Return the [x, y] coordinate for the center point of the cell that contains the specified text.  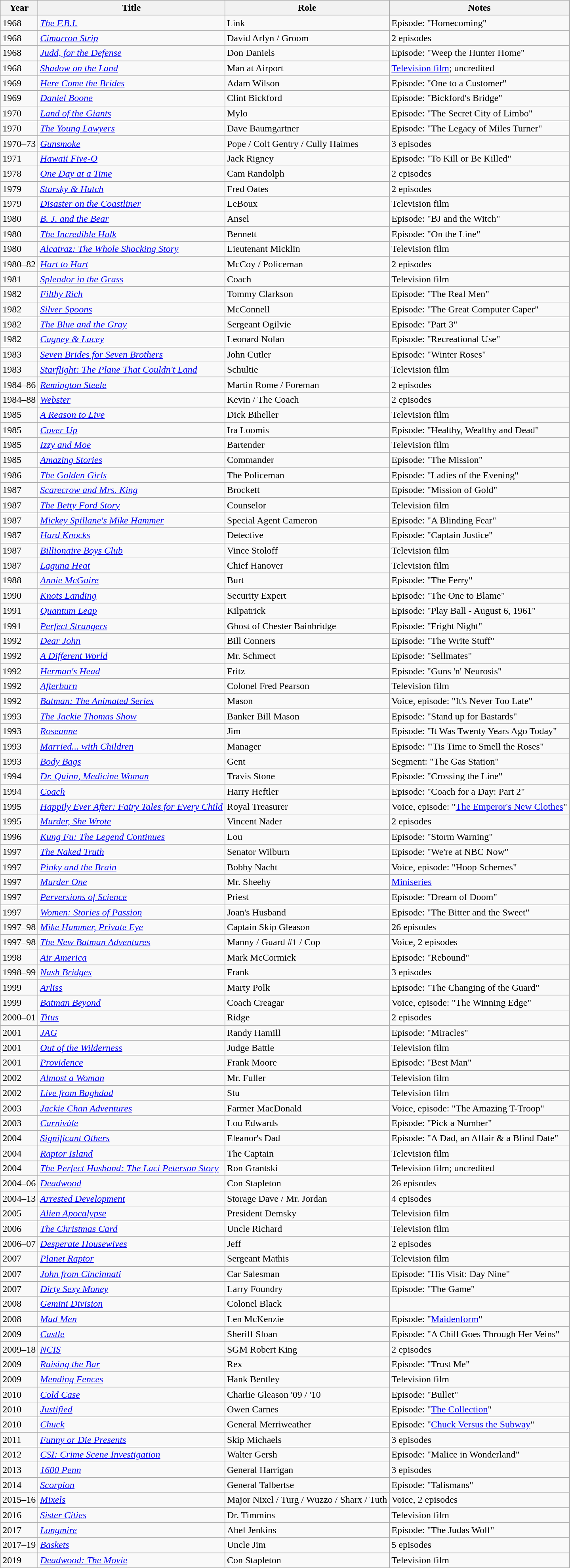
B. J. and the Bear [132, 219]
Link [307, 23]
Commander [307, 460]
Murder One [132, 882]
Almost a Woman [132, 1078]
Episode: "The Mission" [479, 460]
Voice, episode: "The Winning Edge" [479, 1003]
2017 [19, 1530]
NCIS [132, 1349]
2006 [19, 1229]
Seven Brides for Seven Brothers [132, 354]
Manager [307, 746]
Mike Hammer, Private Eye [132, 927]
Cover Up [132, 430]
Episode: "Malice in Wonderland" [479, 1455]
Brockett [307, 490]
David Arlyn / Groom [307, 38]
Herman's Head [132, 671]
2019 [19, 1560]
Manny / Guard #1 / Cop [307, 942]
1998–99 [19, 972]
Disaster on the Coastliner [132, 204]
Voice, episode: "The Emperor's New Clothes" [479, 807]
Webster [132, 400]
Tommy Clarkson [307, 294]
Castle [132, 1334]
Daniel Boone [132, 98]
McCoy / Policeman [307, 264]
Schultie [307, 369]
Episode: "The Changing of the Guard" [479, 988]
Deadwood [132, 1184]
Significant Others [132, 1138]
1990 [19, 596]
Sister Cities [132, 1515]
The Jackie Thomas Show [132, 716]
Joan's Husband [307, 912]
Year [19, 8]
Gunsmoke [132, 143]
Ira Loomis [307, 430]
1980–82 [19, 264]
Vince Stoloff [307, 550]
Baskets [132, 1545]
Cagney & Lacey [132, 339]
The New Batman Adventures [132, 942]
Perversions of Science [132, 897]
Episode: "Part 3" [479, 324]
Funny or Die Presents [132, 1440]
Special Agent Cameron [307, 520]
2016 [19, 1515]
Episode: "Rebound" [479, 957]
Uncle Richard [307, 1229]
Mad Men [132, 1319]
Segment: "The Gas Station" [479, 761]
SGM Robert King [307, 1349]
Ridge [307, 1018]
Voice, episode: "It's Never Too Late" [479, 701]
Live from Baghdad [132, 1093]
Episode: "Coach for a Day: Part 2" [479, 792]
Alcatraz: The Whole Shocking Story [132, 249]
Murder, She Wrote [132, 822]
Colonel Black [307, 1304]
Titus [132, 1018]
1970–73 [19, 143]
Quantum Leap [132, 611]
Senator Wilburn [307, 852]
1988 [19, 580]
Here Come the Brides [132, 83]
2009–18 [19, 1349]
Episode: "His Visit: Day Nine" [479, 1274]
The Blue and the Gray [132, 324]
Chief Hanover [307, 565]
Episode: "Pick a Number" [479, 1123]
The Golden Girls [132, 475]
Episode: "We're at NBC Now" [479, 852]
The Naked Truth [132, 852]
Ghost of Chester Bainbridge [307, 626]
Happily Ever After: Fairy Tales for Every Child [132, 807]
Laguna Heat [132, 565]
2004–13 [19, 1199]
Episode: "Weep the Hunter Home" [479, 53]
Episode: "Maidenform" [479, 1319]
Episode: "The Judas Wolf" [479, 1530]
4 episodes [479, 1199]
President Demsky [307, 1214]
Rex [307, 1364]
Chuck [132, 1425]
Remington Steele [132, 384]
Episode: "Trust Me" [479, 1364]
Episode: "'Tis Time to Smell the Roses" [479, 746]
Alien Apocalypse [132, 1214]
Arliss [132, 988]
Frank Moore [307, 1063]
Mr. Schmect [307, 656]
General Harrigan [307, 1470]
Dick Biheller [307, 415]
2012 [19, 1455]
Afterburn [132, 686]
Desperate Housewives [132, 1244]
The Betty Ford Story [132, 505]
Episode: "It Was Twenty Years Ago Today" [479, 731]
Bennett [307, 234]
Roseanne [132, 731]
Episode: "The Ferry" [479, 580]
Randy Hamill [307, 1033]
1978 [19, 173]
Episode: "BJ and the Witch" [479, 219]
Arrested Development [132, 1199]
The F.B.I. [132, 23]
Scarecrow and Mrs. King [132, 490]
Abel Jenkins [307, 1530]
Judge Battle [307, 1048]
Banker Bill Mason [307, 716]
Owen Carnes [307, 1410]
Charlie Gleason '09 / '10 [307, 1394]
1971 [19, 158]
Judd, for the Defense [132, 53]
Fritz [307, 671]
Knots Landing [132, 596]
Title [132, 8]
Dear John [132, 641]
Burt [307, 580]
Episode: "Sellmates" [479, 656]
Mr. Sheehy [307, 882]
Leonard Nolan [307, 339]
2017–19 [19, 1545]
Eleanor's Dad [307, 1138]
Mending Fences [132, 1379]
Episode: "The Collection" [479, 1410]
Episode: "The Secret City of Limbo" [479, 113]
1998 [19, 957]
Episode: "Bickford's Bridge" [479, 98]
Episode: "The Real Men" [479, 294]
Raptor Island [132, 1153]
2014 [19, 1485]
General Talbertse [307, 1485]
Mylo [307, 113]
Dirty Sexy Money [132, 1289]
John Cutler [307, 354]
2006–07 [19, 1244]
Episode: "A Chill Goes Through Her Veins" [479, 1334]
Len McKenzie [307, 1319]
2005 [19, 1214]
Detective [307, 535]
A Different World [132, 656]
The Incredible Hulk [132, 234]
Episode: "Play Ball - August 6, 1961" [479, 611]
Episode: "The One to Blame" [479, 596]
Bill Conners [307, 641]
Kilpatrick [307, 611]
2004–06 [19, 1184]
Lieutenant Micklin [307, 249]
Starsky & Hutch [132, 189]
Episode: "The Great Computer Caper" [479, 309]
Longmire [132, 1530]
1600 Penn [132, 1470]
Deadwood: The Movie [132, 1560]
Episode: "Healthy, Wealthy and Dead" [479, 430]
Raising the Bar [132, 1364]
Bobby Nacht [307, 867]
Dr. Timmins [307, 1515]
The Christmas Card [132, 1229]
Sergeant Ogilvie [307, 324]
Episode: "Winter Roses" [479, 354]
Hart to Hart [132, 264]
Episode: "Homecoming" [479, 23]
Hard Knocks [132, 535]
Mark McCormick [307, 957]
Episode: "Storm Warning" [479, 837]
Episode: "Chuck Versus the Subway" [479, 1425]
Episode: "Captain Justice" [479, 535]
Martin Rome / Foreman [307, 384]
1996 [19, 837]
Priest [307, 897]
Bartender [307, 445]
Kevin / The Coach [307, 400]
Sheriff Sloan [307, 1334]
Voice, episode: "The Amazing T-Troop" [479, 1108]
Splendor in the Grass [132, 279]
Starflight: The Plane That Couldn't Land [132, 369]
John from Cincinnati [132, 1274]
Miniseries [479, 882]
Travis Stone [307, 776]
The Perfect Husband: The Laci Peterson Story [132, 1168]
Episode: "Fright Night" [479, 626]
1986 [19, 475]
Episode: "Recreational Use" [479, 339]
Adam Wilson [307, 83]
Episode: "Dream of Doom" [479, 897]
Jeff [307, 1244]
Mason [307, 701]
Mixels [132, 1500]
The Policeman [307, 475]
1981 [19, 279]
Pinky and the Brain [132, 867]
2000–01 [19, 1018]
Justified [132, 1410]
Episode: "The Write Stuff" [479, 641]
Jackie Chan Adventures [132, 1108]
Episode: "On the Line" [479, 234]
Shadow on the Land [132, 68]
Ansel [307, 219]
CSI: Crime Scene Investigation [132, 1455]
Women: Stories of Passion [132, 912]
Perfect Strangers [132, 626]
Security Expert [307, 596]
Body Bags [132, 761]
Episode: "Guns 'n' Neurosis" [479, 671]
Don Daniels [307, 53]
Lou Edwards [307, 1123]
Larry Foundry [307, 1289]
Cam Randolph [307, 173]
Carnivàle [132, 1123]
Silver Spoons [132, 309]
Walter Gersh [307, 1455]
Episode: "The Legacy of Miles Turner" [479, 128]
Izzy and Moe [132, 445]
Episode: "One to a Customer" [479, 83]
1984–86 [19, 384]
Out of the Wilderness [132, 1048]
Pope / Colt Gentry / Cully Haimes [307, 143]
Episode: "A Dad, an Affair & a Blind Date" [479, 1138]
Episode: "Stand up for Bastards" [479, 716]
Fred Oates [307, 189]
Vincent Nader [307, 822]
Dr. Quinn, Medicine Woman [132, 776]
Billionaire Boys Club [132, 550]
Storage Dave / Mr. Jordan [307, 1199]
Skip Michaels [307, 1440]
Mr. Fuller [307, 1078]
2015–16 [19, 1500]
The Young Lawyers [132, 128]
Marty Polk [307, 988]
Batman: The Animated Series [132, 701]
Dave Baumgartner [307, 128]
McConnell [307, 309]
Episode: "To Kill or Be Killed" [479, 158]
Air America [132, 957]
LeBoux [307, 204]
Providence [132, 1063]
Married... with Children [132, 746]
Episode: "Talismans" [479, 1485]
Captain Skip Gleason [307, 927]
Land of the Giants [132, 113]
Jack Rigney [307, 158]
The Captain [307, 1153]
Uncle Jim [307, 1545]
Clint Bickford [307, 98]
Scorpion [132, 1485]
Car Salesman [307, 1274]
Coach Creagar [307, 1003]
Episode: "Ladies of the Evening" [479, 475]
Hank Bentley [307, 1379]
Episode: "Best Man" [479, 1063]
Counselor [307, 505]
Gemini Division [132, 1304]
2011 [19, 1440]
Gent [307, 761]
General Merriweather [307, 1425]
Sergeant Mathis [307, 1259]
Cold Case [132, 1394]
Batman Beyond [132, 1003]
A Reason to Live [132, 415]
Episode: "Crossing the Line" [479, 776]
Stu [307, 1093]
Episode: "The Bitter and the Sweet" [479, 912]
Episode: "Miracles" [479, 1033]
Ron Grantski [307, 1168]
Amazing Stories [132, 460]
Annie McGuire [132, 580]
Episode: "A Blinding Fear" [479, 520]
1984–88 [19, 400]
Hawaii Five-O [132, 158]
2013 [19, 1470]
Farmer MacDonald [307, 1108]
Cimarron Strip [132, 38]
5 episodes [479, 1545]
Harry Heftler [307, 792]
Role [307, 8]
Episode: "The Game" [479, 1289]
Episode: "Bullet" [479, 1394]
Nash Bridges [132, 972]
Major Nixel / Turg / Wuzzo / Sharx / Tuth [307, 1500]
Filthy Rich [132, 294]
Man at Airport [307, 68]
Frank [307, 972]
JAG [132, 1033]
One Day at a Time [132, 173]
Voice, episode: "Hoop Schemes" [479, 867]
Royal Treasurer [307, 807]
Lou [307, 837]
Jim [307, 731]
Notes [479, 8]
Planet Raptor [132, 1259]
Mickey Spillane's Mike Hammer [132, 520]
Colonel Fred Pearson [307, 686]
Episode: "Mission of Gold" [479, 490]
Kung Fu: The Legend Continues [132, 837]
